Provide the (X, Y) coordinate of the cell's center where the given text is located.  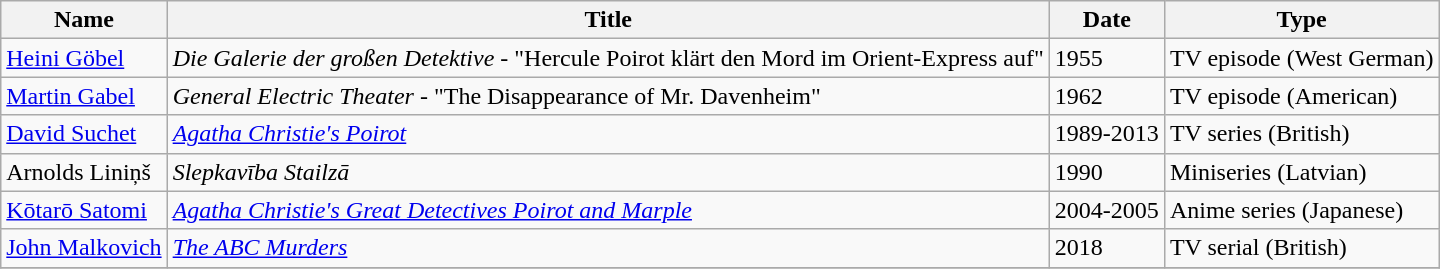
John Malkovich (84, 248)
Date (1106, 20)
Heini Göbel (84, 58)
Slepkavība Stailzā (608, 172)
1955 (1106, 58)
TV episode (West German) (1302, 58)
Name (84, 20)
Agatha Christie's Poirot (608, 134)
General Electric Theater - "The Disappearance of Mr. Davenheim" (608, 96)
2004-2005 (1106, 210)
1962 (1106, 96)
Martin Gabel (84, 96)
Kōtarō Satomi (84, 210)
2018 (1106, 248)
TV episode (American) (1302, 96)
Die Galerie der großen Detektive - "Hercule Poirot klärt den Mord im Orient-Express auf" (608, 58)
Miniseries (Latvian) (1302, 172)
Title (608, 20)
TV series (British) (1302, 134)
Arnolds Liniņš (84, 172)
1989-2013 (1106, 134)
1990 (1106, 172)
TV serial (British) (1302, 248)
Type (1302, 20)
Anime series (Japanese) (1302, 210)
The ABC Murders (608, 248)
Agatha Christie's Great Detectives Poirot and Marple (608, 210)
David Suchet (84, 134)
